Search for the cell housing the specified text and yield its [X, Y] center coordinate. 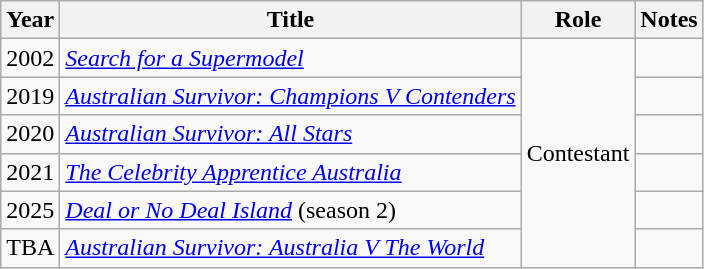
Australian Survivor: Champions V Contenders [290, 96]
Australian Survivor: All Stars [290, 134]
2025 [30, 210]
Title [290, 20]
2021 [30, 172]
Deal or No Deal Island (season 2) [290, 210]
Contestant [578, 153]
2020 [30, 134]
TBA [30, 248]
2002 [30, 58]
2019 [30, 96]
Notes [669, 20]
Year [30, 20]
Role [578, 20]
The Celebrity Apprentice Australia [290, 172]
Australian Survivor: Australia V The World [290, 248]
Search for a Supermodel [290, 58]
